Detect which cell encompasses the target text, then output its (X, Y) center coordinate. 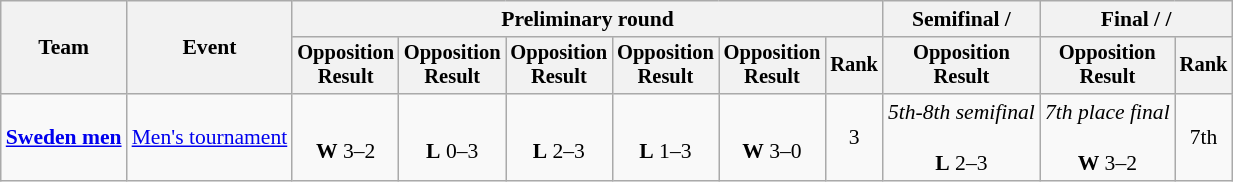
Preliminary round (588, 19)
5th-8th semifinalL 2–3 (962, 138)
L 2–3 (560, 138)
7th place finalW 3–2 (1108, 138)
W 3–0 (772, 138)
Semifinal / (962, 19)
Team (64, 48)
L 1–3 (666, 138)
Men's tournament (210, 138)
7th (1204, 138)
W 3–2 (346, 138)
Event (210, 48)
3 (854, 138)
L 0–3 (452, 138)
Sweden men (64, 138)
Final / / (1136, 19)
